Pinpoint the cell where the given text exists, returning its [X, Y] midpoint coordinate. 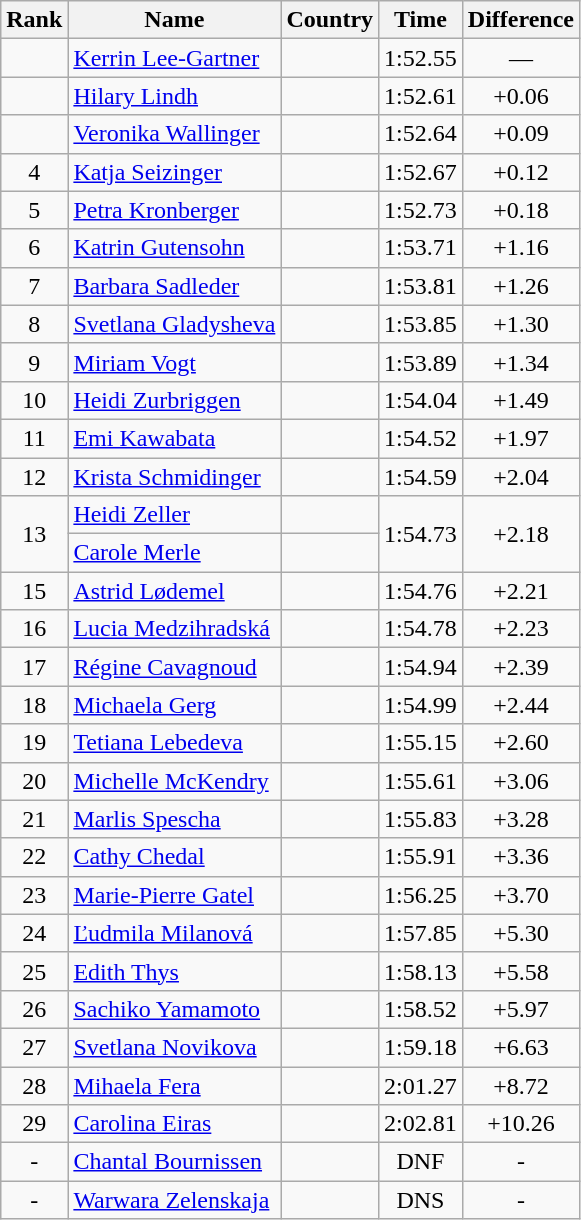
Svetlana Novikova [174, 1047]
1:54.78 [421, 629]
Michaela Gerg [174, 705]
1:59.18 [421, 1047]
1:55.15 [421, 743]
11 [34, 438]
7 [34, 286]
22 [34, 857]
29 [34, 1124]
+1.26 [520, 286]
Hilary Lindh [174, 96]
2:02.81 [421, 1124]
Michelle McKendry [174, 781]
DNF [421, 1162]
+2.23 [520, 629]
+2.04 [520, 477]
1:56.25 [421, 895]
10 [34, 400]
Difference [520, 20]
+8.72 [520, 1085]
1:52.64 [421, 134]
1:53.85 [421, 324]
Katrin Gutensohn [174, 248]
1:52.61 [421, 96]
Heidi Zurbriggen [174, 400]
Name [174, 20]
+1.34 [520, 362]
Miriam Vogt [174, 362]
Chantal Bournissen [174, 1162]
Ľudmila Milanová [174, 933]
Edith Thys [174, 971]
Petra Kronberger [174, 210]
1:54.73 [421, 534]
+2.44 [520, 705]
20 [34, 781]
— [520, 58]
1:53.89 [421, 362]
1:57.85 [421, 933]
9 [34, 362]
26 [34, 1009]
+1.97 [520, 438]
28 [34, 1085]
6 [34, 248]
+2.39 [520, 667]
1:55.61 [421, 781]
+0.18 [520, 210]
+1.16 [520, 248]
Carole Merle [174, 553]
18 [34, 705]
+3.06 [520, 781]
23 [34, 895]
Rank [34, 20]
24 [34, 933]
1:54.76 [421, 591]
Katja Seizinger [174, 172]
Cathy Chedal [174, 857]
Sachiko Yamamoto [174, 1009]
+2.60 [520, 743]
12 [34, 477]
+0.06 [520, 96]
+3.36 [520, 857]
Barbara Sadleder [174, 286]
Marlis Spescha [174, 819]
Heidi Zeller [174, 515]
1:54.59 [421, 477]
13 [34, 534]
DNS [421, 1200]
+1.30 [520, 324]
21 [34, 819]
1:54.99 [421, 705]
25 [34, 971]
17 [34, 667]
8 [34, 324]
Régine Cavagnoud [174, 667]
+1.49 [520, 400]
Marie-Pierre Gatel [174, 895]
Time [421, 20]
Krista Schmidinger [174, 477]
Lucia Medzihradská [174, 629]
+10.26 [520, 1124]
Veronika Wallinger [174, 134]
2:01.27 [421, 1085]
Svetlana Gladysheva [174, 324]
Emi Kawabata [174, 438]
19 [34, 743]
1:58.13 [421, 971]
+5.30 [520, 933]
4 [34, 172]
Kerrin Lee-Gartner [174, 58]
1:55.83 [421, 819]
1:54.04 [421, 400]
27 [34, 1047]
+5.97 [520, 1009]
1:52.73 [421, 210]
1:54.94 [421, 667]
Country [330, 20]
16 [34, 629]
+0.09 [520, 134]
15 [34, 591]
+0.12 [520, 172]
1:54.52 [421, 438]
1:52.67 [421, 172]
1:52.55 [421, 58]
Warwara Zelenskaja [174, 1200]
Mihaela Fera [174, 1085]
Carolina Eiras [174, 1124]
+2.18 [520, 534]
+5.58 [520, 971]
Astrid Lødemel [174, 591]
1:53.71 [421, 248]
5 [34, 210]
+6.63 [520, 1047]
1:53.81 [421, 286]
Tetiana Lebedeva [174, 743]
1:58.52 [421, 1009]
+3.70 [520, 895]
+3.28 [520, 819]
1:55.91 [421, 857]
+2.21 [520, 591]
